From the cell containing the given text, extract its center point as [X, Y] coordinate. 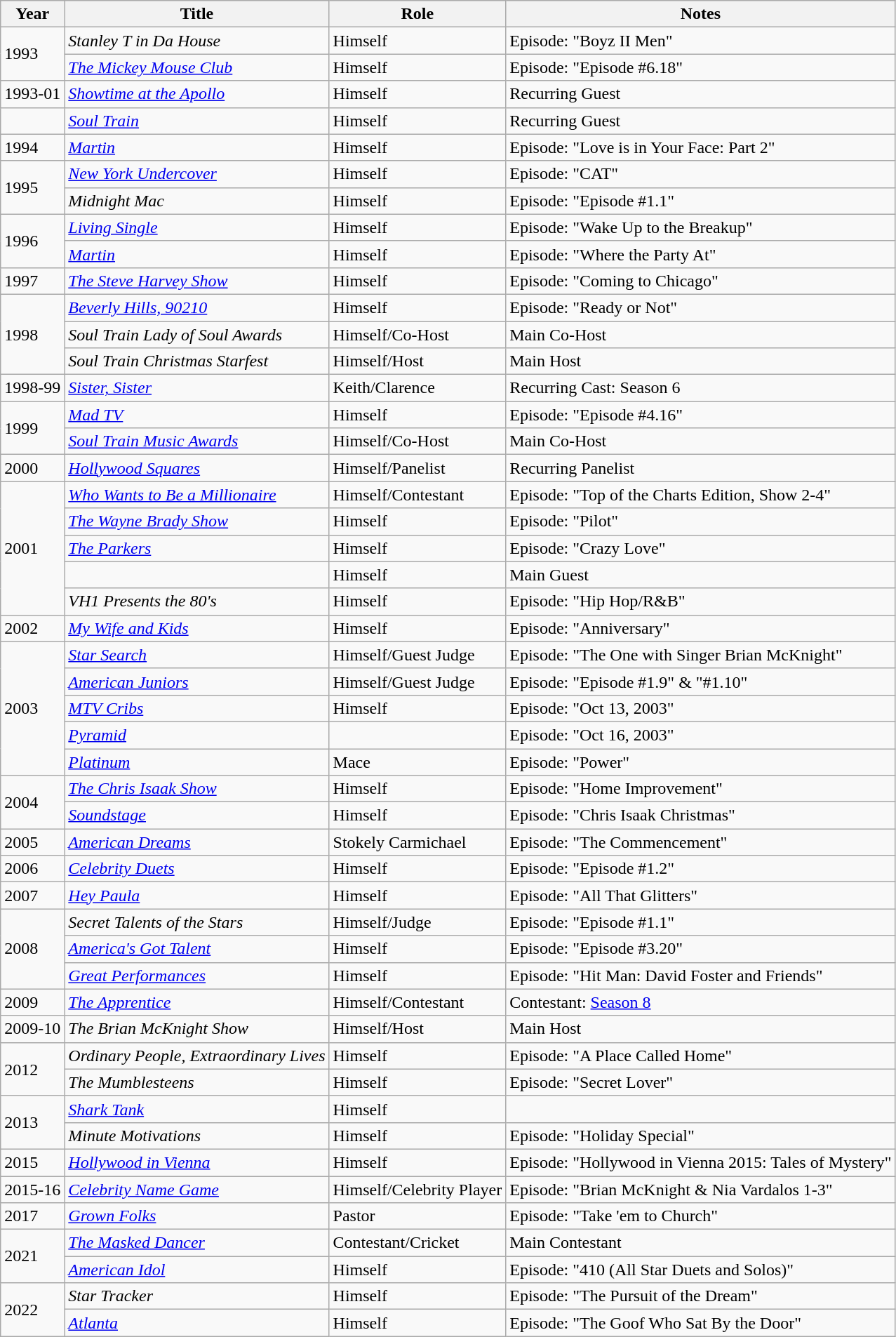
1998 [32, 334]
2022 [32, 1310]
MTV Cribs [196, 708]
Himself/Celebrity Player [417, 1190]
2004 [32, 802]
Episode: "Episode #3.20" [700, 949]
2013 [32, 1122]
Pyramid [196, 735]
The Chris Isaak Show [196, 789]
2000 [32, 468]
Sister, Sister [196, 388]
Episode: "Secret Lover" [700, 1082]
Episode: "Coming to Chicago" [700, 281]
Atlanta [196, 1323]
2008 [32, 949]
My Wife and Kids [196, 628]
Episode: "Anniversary" [700, 628]
1996 [32, 241]
Episode: "The Pursuit of the Dream" [700, 1296]
2021 [32, 1256]
Recurring Panelist [700, 468]
Contestant: Season 8 [700, 1002]
Episode: "CAT" [700, 174]
Episode: "Power" [700, 761]
1995 [32, 187]
Episode: "Where the Party At" [700, 254]
Episode: "Home Improvement" [700, 789]
Stanley T in Da House [196, 41]
The Wayne Brady Show [196, 521]
Episode: "Boyz II Men" [700, 41]
The Steve Harvey Show [196, 281]
America's Got Talent [196, 949]
Himself/Judge [417, 922]
Episode: "The Commencement" [700, 842]
Notes [700, 14]
Episode: "Episode #1.9" & "#1.10" [700, 681]
2015 [32, 1162]
Recurring Cast: Season 6 [700, 388]
2017 [32, 1216]
Minute Motivations [196, 1136]
2003 [32, 708]
Ordinary People, Extraordinary Lives [196, 1056]
Main Contestant [700, 1243]
Role [417, 14]
The Mickey Mouse Club [196, 67]
Episode: "Hit Man: David Foster and Friends" [700, 976]
Episode: "Episode #1.2" [700, 869]
2015-16 [32, 1190]
2006 [32, 869]
American Idol [196, 1270]
Soul Train Music Awards [196, 441]
Platinum [196, 761]
Episode: "All That Glitters" [700, 896]
Hollywood in Vienna [196, 1162]
American Juniors [196, 681]
Celebrity Duets [196, 869]
2009-10 [32, 1029]
Episode: "Oct 13, 2003" [700, 708]
Year [32, 14]
Episode: "Episode #6.18" [700, 67]
Episode: "Crazy Love" [700, 548]
Living Single [196, 227]
Episode: "410 (All Star Duets and Solos)" [700, 1270]
Contestant/Cricket [417, 1243]
1993 [32, 54]
1997 [32, 281]
Episode: "Episode #4.16" [700, 415]
Episode: "Take 'em to Church" [700, 1216]
Episode: "A Place Called Home" [700, 1056]
Main Guest [700, 575]
The Mumblesteens [196, 1082]
Celebrity Name Game [196, 1190]
Episode: "Holiday Special" [700, 1136]
2002 [32, 628]
Great Performances [196, 976]
Pastor [417, 1216]
2005 [32, 842]
Episode: "Wake Up to the Breakup" [700, 227]
Episode: "Ready or Not" [700, 307]
Episode: "The One with Singer Brian McKnight" [700, 655]
Episode: "Pilot" [700, 521]
1998-99 [32, 388]
Star Search [196, 655]
2001 [32, 548]
The Apprentice [196, 1002]
Hey Paula [196, 896]
Keith/Clarence [417, 388]
VH1 Presents the 80's [196, 601]
1993-01 [32, 94]
Shark Tank [196, 1109]
Episode: "Hollywood in Vienna 2015: Tales of Mystery" [700, 1162]
Secret Talents of the Stars [196, 922]
Soul Train [196, 121]
1994 [32, 147]
Grown Folks [196, 1216]
Stokely Carmichael [417, 842]
Star Tracker [196, 1296]
Episode: "Love is in Your Face: Part 2" [700, 147]
Hollywood Squares [196, 468]
New York Undercover [196, 174]
Who Wants to Be a Millionaire [196, 495]
2009 [32, 1002]
Title [196, 14]
Episode: "Chris Isaak Christmas" [700, 816]
Midnight Mac [196, 201]
Soul Train Christmas Starfest [196, 361]
Himself/Panelist [417, 468]
Episode: "Hip Hop/R&B" [700, 601]
Soul Train Lady of Soul Awards [196, 335]
Mad TV [196, 415]
Mace [417, 761]
2007 [32, 896]
1999 [32, 428]
Episode: "The Goof Who Sat By the Door" [700, 1323]
Episode: "Brian McKnight & Nia Vardalos 1-3" [700, 1190]
The Parkers [196, 548]
Episode: "Oct 16, 2003" [700, 735]
The Brian McKnight Show [196, 1029]
2012 [32, 1069]
American Dreams [196, 842]
Soundstage [196, 816]
Beverly Hills, 90210 [196, 307]
Episode: "Top of the Charts Edition, Show 2-4" [700, 495]
Showtime at the Apollo [196, 94]
The Masked Dancer [196, 1243]
